Provide the (x, y) coordinate of the cell's center where the given text is located.  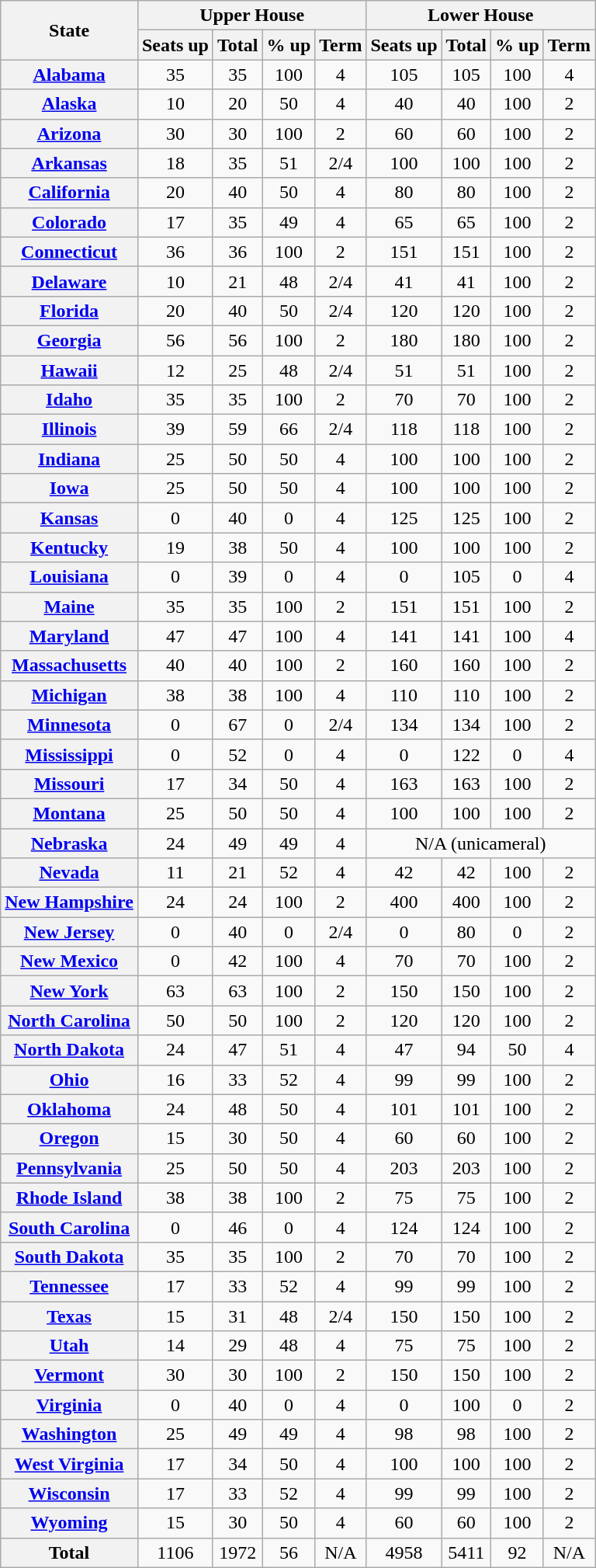
Wisconsin (70, 1493)
Rhode Island (70, 1198)
Indiana (70, 459)
New Mexico (70, 961)
12 (175, 370)
New Hampshire (70, 902)
Minnesota (70, 725)
46 (237, 1227)
Wyoming (70, 1523)
Upper House (251, 16)
94 (466, 1050)
92 (518, 1552)
1972 (237, 1552)
Pennsylvania (70, 1168)
18 (175, 163)
Georgia (70, 340)
California (70, 193)
Vermont (70, 1375)
Iowa (70, 488)
31 (237, 1316)
5411 (466, 1552)
Louisiana (70, 577)
Alabama (70, 75)
Missouri (70, 784)
Hawaii (70, 370)
Kansas (70, 518)
Mississippi (70, 754)
11 (175, 873)
Oregon (70, 1139)
Connecticut (70, 252)
Ohio (70, 1080)
Kentucky (70, 548)
Montana (70, 813)
Nebraska (70, 843)
Maine (70, 607)
Washington (70, 1434)
19 (175, 548)
Nevada (70, 873)
Utah (70, 1346)
Tennessee (70, 1286)
West Virginia (70, 1464)
State (70, 30)
Alaska (70, 104)
Virginia (70, 1405)
Michigan (70, 695)
Arkansas (70, 163)
14 (175, 1346)
North Carolina (70, 1020)
Delaware (70, 281)
Maryland (70, 636)
Colorado (70, 222)
North Dakota (70, 1050)
New Jersey (70, 932)
29 (237, 1346)
122 (466, 754)
South Dakota (70, 1257)
4958 (404, 1552)
South Carolina (70, 1227)
16 (175, 1080)
Texas (70, 1316)
Massachusetts (70, 666)
New York (70, 991)
Florida (70, 311)
Illinois (70, 429)
N/A (unicameral) (481, 843)
66 (289, 429)
67 (237, 725)
Idaho (70, 400)
Arizona (70, 134)
59 (237, 429)
Oklahoma (70, 1109)
1106 (175, 1552)
Lower House (481, 16)
